Search for the cell housing the specified text and yield its [x, y] center coordinate. 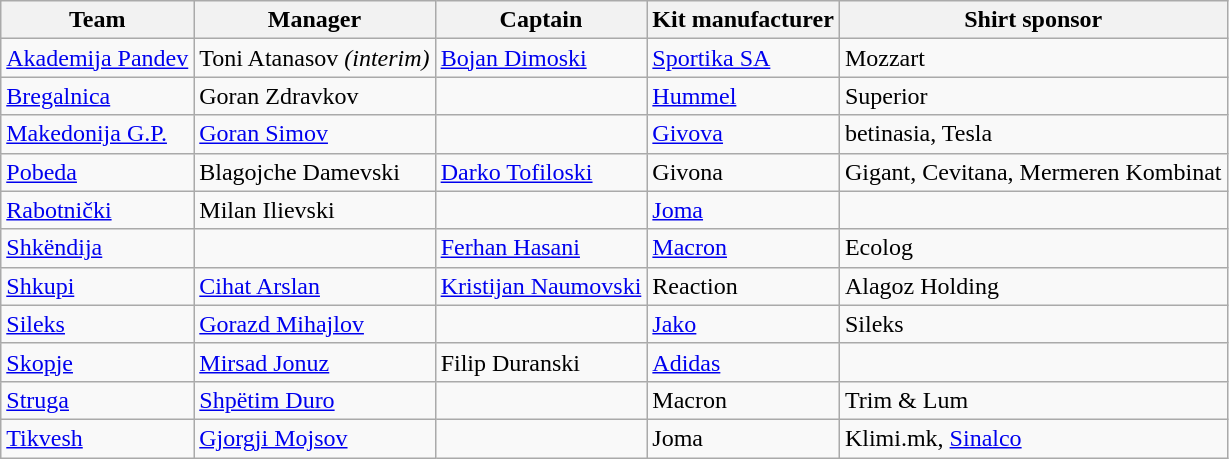
betinasia, Tesla [1033, 134]
Adidas [744, 362]
Captain [541, 20]
Ecolog [1033, 248]
Sportika SA [744, 58]
Hummel [744, 96]
Givona [744, 172]
Bojan Dimoski [541, 58]
Filip Duranski [541, 362]
Manager [314, 20]
Toni Atanasov (interim) [314, 58]
Pobeda [98, 172]
Skopje [98, 362]
Tikvesh [98, 438]
Shirt sponsor [1033, 20]
Milan Ilievski [314, 210]
Klimi.mk, Sinalco [1033, 438]
Makedonija G.P. [98, 134]
Shkëndija [98, 248]
Darko Tofiloski [541, 172]
Goran Zdravkov [314, 96]
Gigant, Cevitana, Mermeren Kombinat [1033, 172]
Alagoz Holding [1033, 286]
Kit manufacturer [744, 20]
Cihat Arslan [314, 286]
Bregalnica [98, 96]
Ferhan Hasani [541, 248]
Blagojche Damevski [314, 172]
Gjorgji Mojsov [314, 438]
Shkupi [98, 286]
Team [98, 20]
Mirsad Jonuz [314, 362]
Goran Simov [314, 134]
Rabotnički [98, 210]
Mozzart [1033, 58]
Superior [1033, 96]
Givova [744, 134]
Jako [744, 324]
Akademija Pandev [98, 58]
Gorazd Mihajlov [314, 324]
Struga [98, 400]
Kristijan Naumovski [541, 286]
Shpëtim Duro [314, 400]
Trim & Lum [1033, 400]
Reaction [744, 286]
